Capture the cell that displays the provided text and extract its [X, Y] central coordinate. 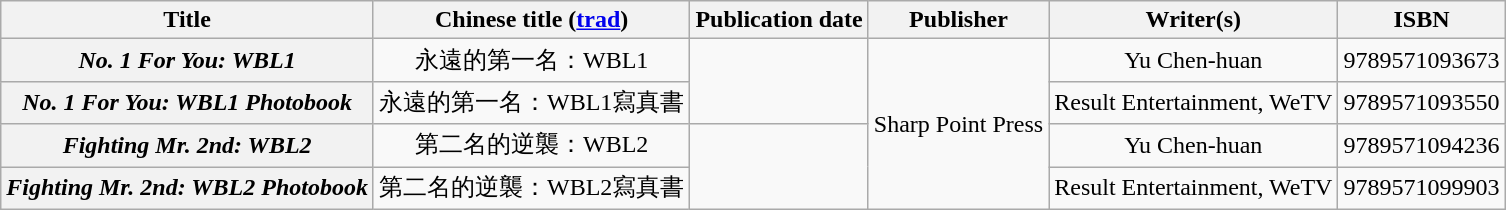
第二名的逆襲：WBL2寫真書 [531, 188]
Sharp Point Press [958, 124]
Fighting Mr. 2nd: WBL2 Photobook [188, 188]
Publisher [958, 20]
ISBN [1422, 20]
9789571093550 [1422, 102]
Writer(s) [1194, 20]
Publication date [779, 20]
第二名的逆襲：WBL2 [531, 146]
No. 1 For You: WBL1 Photobook [188, 102]
Chinese title (trad) [531, 20]
9789571093673 [1422, 60]
Fighting Mr. 2nd: WBL2 [188, 146]
9789571094236 [1422, 146]
永遠的第一名：WBL1寫真書 [531, 102]
9789571099903 [1422, 188]
No. 1 For You: WBL1 [188, 60]
Title [188, 20]
永遠的第一名：WBL1 [531, 60]
